Capture the cell that displays the provided text and extract its (X, Y) central coordinate. 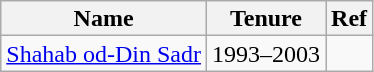
Name (104, 18)
Tenure (266, 18)
Shahab od-Din Sadr (104, 54)
Ref (350, 18)
1993–2003 (266, 54)
